Determine the [X, Y] coordinate at the center of the cell enclosing the given text.  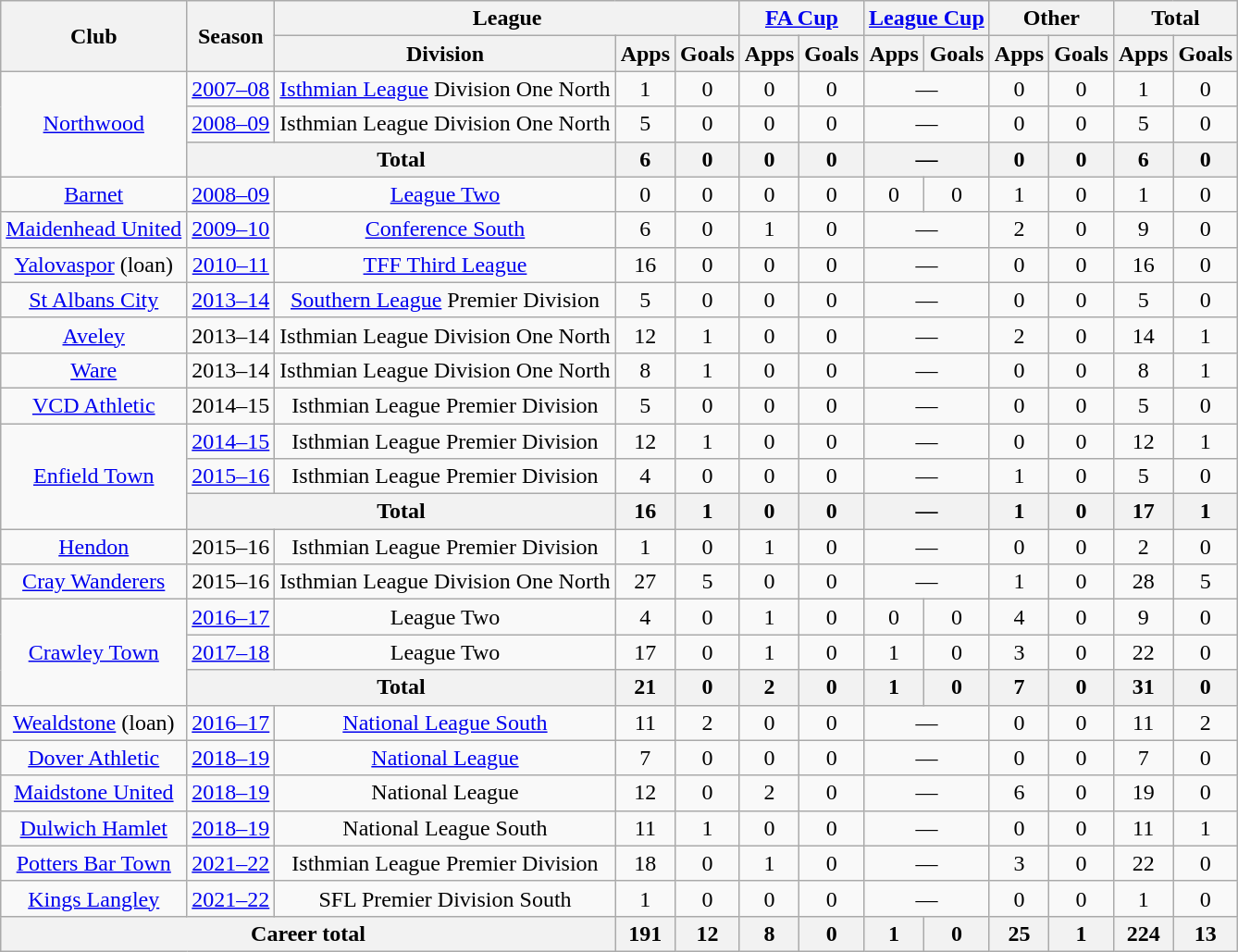
Potters Bar Town [94, 863]
Cray Wanderers [94, 582]
31 [1143, 687]
Kings Langley [94, 898]
Club [94, 36]
Yalovaspor (loan) [94, 265]
Southern League Premier Division [445, 300]
27 [645, 582]
Barnet [94, 194]
Northwood [94, 124]
191 [645, 933]
Enfield Town [94, 476]
21 [645, 687]
2010–11 [231, 265]
TFF Third League [445, 265]
Career total [308, 933]
League [507, 19]
Dulwich Hamlet [94, 828]
Maidstone United [94, 793]
18 [645, 863]
Dover Athletic [94, 758]
25 [1019, 933]
Season [231, 36]
League Cup [927, 19]
224 [1143, 933]
St Albans City [94, 300]
Division [445, 54]
SFL Premier Division South [445, 898]
2017–18 [231, 652]
14 [1143, 335]
Maidenhead United [94, 229]
Aveley [94, 335]
Hendon [94, 547]
FA Cup [801, 19]
2009–10 [231, 229]
Crawley Town [94, 652]
2007–08 [231, 89]
VCD Athletic [94, 405]
Wealdstone (loan) [94, 723]
Conference South [445, 229]
Other [1051, 19]
13 [1206, 933]
Ware [94, 370]
28 [1143, 582]
19 [1143, 793]
